Scan for the cell matching the given text and deliver its [X, Y] coordinate at center. 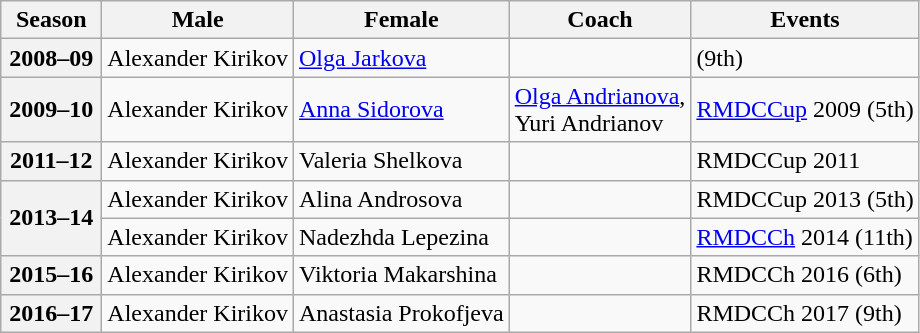
Season [52, 20]
Female [401, 20]
(9th) [805, 58]
Coach [600, 20]
Valeria Shelkova [401, 161]
Viktoria Makarshina [401, 275]
RMDCCup 2013 (5th) [805, 199]
Olga Jarkova [401, 58]
RMDCCup 2011 [805, 161]
Male [198, 20]
2011–12 [52, 161]
RMDCCh 2014 (11th) [805, 237]
2008–09 [52, 58]
Anna Sidorova [401, 110]
2016–17 [52, 313]
Alina Androsova [401, 199]
Anastasia Prokofjeva [401, 313]
Olga Andrianova,Yuri Andrianov [600, 110]
RMDCCup 2009 (5th) [805, 110]
Events [805, 20]
RMDCCh 2017 (9th) [805, 313]
2009–10 [52, 110]
Nadezhda Lepezina [401, 237]
RMDCCh 2016 (6th) [805, 275]
2013–14 [52, 218]
2015–16 [52, 275]
